Locate the cell with the specified text and output its [X, Y] center coordinate. 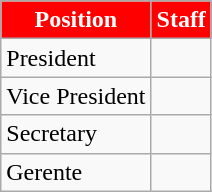
Position [76, 20]
President [76, 58]
Vice President [76, 96]
Staff [181, 20]
Secretary [76, 134]
Gerente [76, 172]
